From the cell containing the given text, extract its center point as [x, y] coordinate. 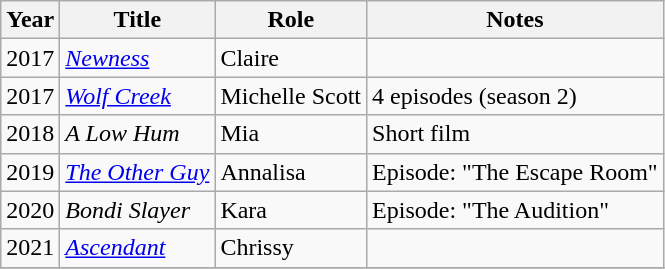
Mia [291, 134]
2020 [30, 210]
2019 [30, 172]
Claire [291, 58]
Title [138, 20]
Newness [138, 58]
Notes [516, 20]
Michelle Scott [291, 96]
4 episodes (season 2) [516, 96]
Annalisa [291, 172]
Chrissy [291, 248]
Bondi Slayer [138, 210]
Ascendant [138, 248]
A Low Hum [138, 134]
Year [30, 20]
Role [291, 20]
Episode: "The Escape Room" [516, 172]
2018 [30, 134]
Kara [291, 210]
2021 [30, 248]
The Other Guy [138, 172]
Wolf Creek [138, 96]
Short film [516, 134]
Episode: "The Audition" [516, 210]
